Find where the given text appears and provide that cell's center as [x, y] coordinate. 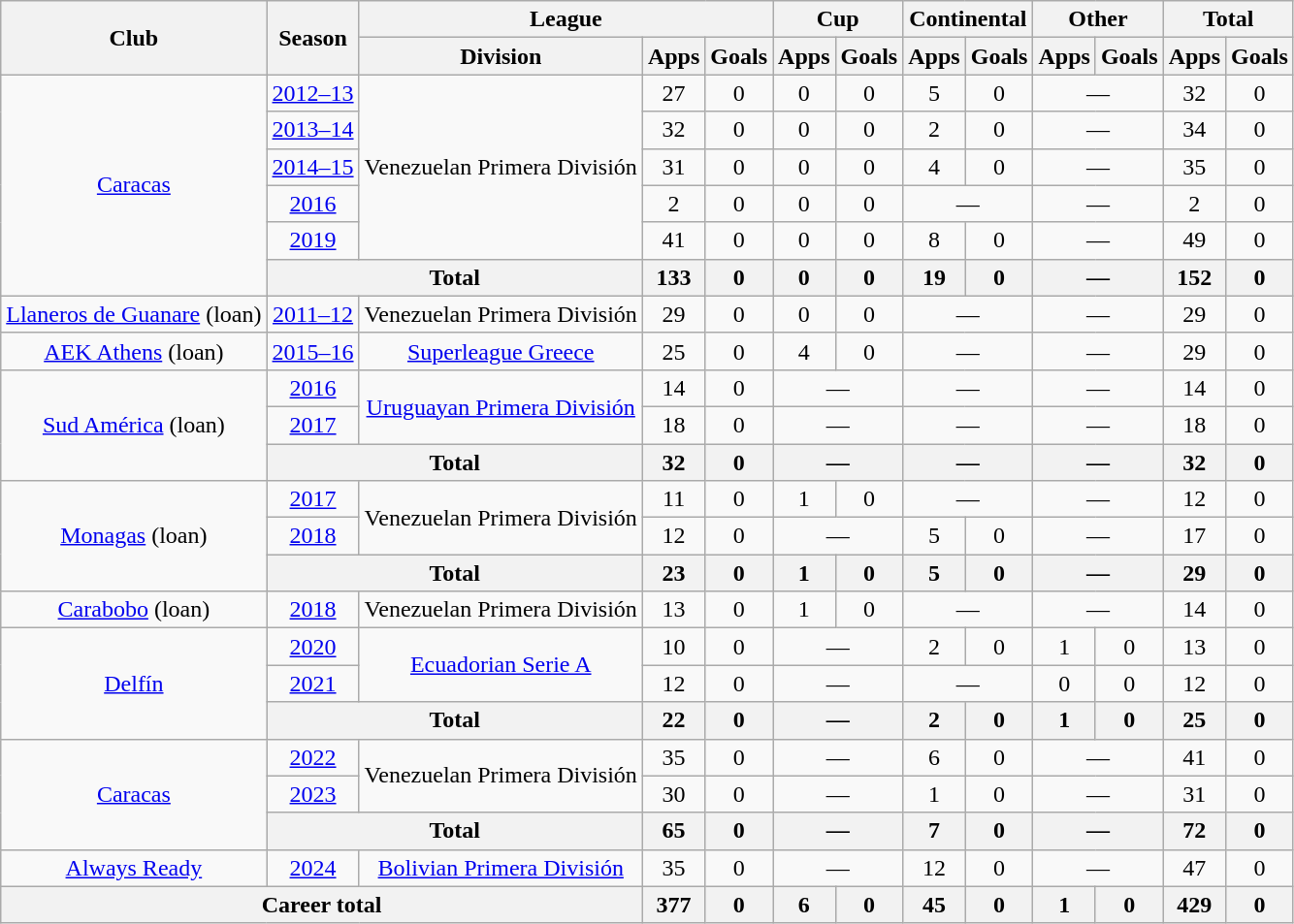
Division [501, 56]
2011–12 [312, 314]
27 [673, 93]
49 [1194, 240]
Monagas (loan) [134, 536]
19 [934, 277]
Cup [838, 19]
Bolivian Primera División [501, 868]
Sud América (loan) [134, 425]
Career total [322, 905]
Delfín [134, 684]
2015–16 [312, 351]
45 [934, 905]
Carabobo (loan) [134, 610]
Uruguayan Primera División [501, 406]
2013–14 [312, 130]
2012–13 [312, 93]
72 [1194, 831]
34 [1194, 130]
League [566, 19]
377 [673, 905]
Season [312, 38]
7 [934, 831]
429 [1194, 905]
30 [673, 794]
2014–15 [312, 167]
Continental [968, 19]
133 [673, 277]
Other [1098, 19]
11 [673, 499]
2019 [312, 240]
Ecuadorian Serie A [501, 665]
2023 [312, 794]
65 [673, 831]
22 [673, 720]
2021 [312, 684]
AEK Athens (loan) [134, 351]
2020 [312, 647]
152 [1194, 277]
Llaneros de Guanare (loan) [134, 314]
2024 [312, 868]
8 [934, 240]
10 [673, 647]
Club [134, 38]
2022 [312, 757]
Superleague Greece [501, 351]
23 [673, 573]
47 [1194, 868]
17 [1194, 536]
Always Ready [134, 868]
